Capture the cell that displays the provided text and extract its [X, Y] central coordinate. 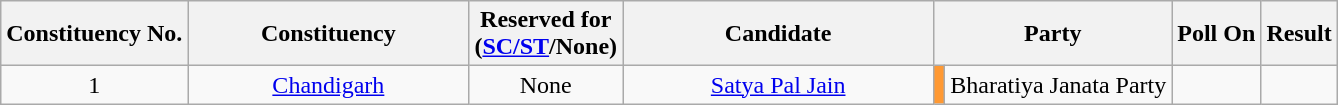
None [546, 85]
Chandigarh [328, 85]
Candidate [778, 34]
Result [1299, 34]
Satya Pal Jain [778, 85]
Bharatiya Janata Party [1058, 85]
Constituency No. [94, 34]
1 [94, 85]
Poll On [1216, 34]
Reserved for(SC/ST/None) [546, 34]
Constituency [328, 34]
Party [1053, 34]
